Return [x, y] of the center of cell containing provided text 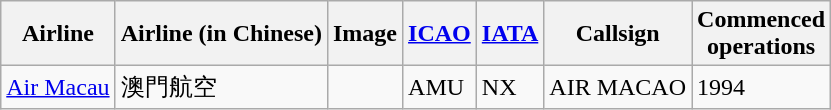
Airline (in Chinese) [221, 34]
IATA [510, 34]
Airline [58, 34]
Image [364, 34]
AIR MACAO [618, 88]
1994 [762, 88]
澳門航空 [221, 88]
NX [510, 88]
Callsign [618, 34]
AMU [440, 88]
Air Macau [58, 88]
ICAO [440, 34]
Commencedoperations [762, 34]
